Provide the [x, y] coordinate of the cell's center where the given text is located.  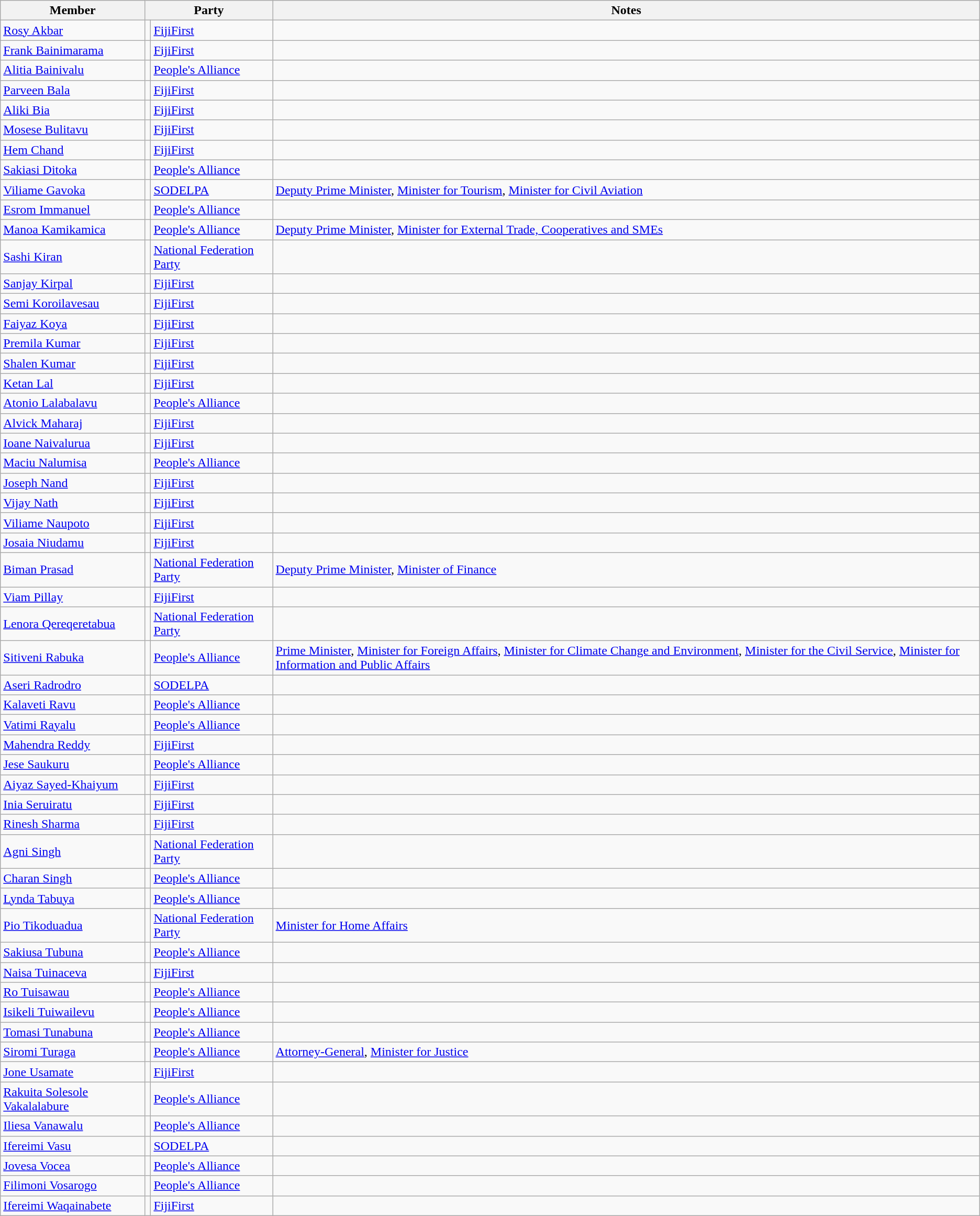
Alvick Maharaj [73, 423]
Rinesh Sharma [73, 824]
Jese Saukuru [73, 765]
Atonio Lalabalavu [73, 403]
Sakiasi Ditoka [73, 170]
Siromi Turaga [73, 1052]
Maciu Nalumisa [73, 463]
Filimoni Vosarogo [73, 1186]
Aliki Bia [73, 110]
Iliesa Vanawalu [73, 1126]
Hem Chand [73, 150]
Ifereimi Vasu [73, 1146]
Vijay Nath [73, 503]
Deputy Prime Minister, Minister of Finance [626, 570]
Notes [626, 10]
Party [209, 10]
Rosy Akbar [73, 30]
Viliame Gavoka [73, 190]
Jovesa Vocea [73, 1166]
Sanjay Kirpal [73, 284]
Deputy Prime Minister, Minister for External Trade, Cooperatives and SMEs [626, 229]
Sashi Kiran [73, 257]
Inia Seruiratu [73, 804]
Mosese Bulitavu [73, 130]
Lynda Tabuya [73, 898]
Minister for Home Affairs [626, 925]
Frank Bainimarama [73, 50]
Naisa Tuinaceva [73, 972]
Ro Tuisawau [73, 992]
Rakuita Solesole Vakalalabure [73, 1099]
Sitiveni Rabuka [73, 658]
Tomasi Tunabuna [73, 1032]
Isikeli Tuiwailevu [73, 1012]
Agni Singh [73, 852]
Manoa Kamikamica [73, 229]
Aseri Radrodro [73, 685]
Viliame Naupoto [73, 523]
Viam Pillay [73, 596]
Member [73, 10]
Josaia Niudamu [73, 543]
Ketan Lal [73, 383]
Semi Koroilavesau [73, 304]
Biman Prasad [73, 570]
Sakiusa Tubuna [73, 952]
Deputy Prime Minister, Minister for Tourism, Minister for Civil Aviation [626, 190]
Attorney-General, Minister for Justice [626, 1052]
Jone Usamate [73, 1072]
Alitia Bainivalu [73, 70]
Lenora Qereqeretabua [73, 624]
Parveen Bala [73, 90]
Charan Singh [73, 878]
Pio Tikoduadua [73, 925]
Vatimi Rayalu [73, 725]
Kalaveti Ravu [73, 705]
Ifereimi Waqainabete [73, 1206]
Ioane Naivalurua [73, 443]
Esrom Immanuel [73, 209]
Mahendra Reddy [73, 745]
Joseph Nand [73, 483]
Shalen Kumar [73, 363]
Faiyaz Koya [73, 324]
Aiyaz Sayed-Khaiyum [73, 784]
Premila Kumar [73, 344]
